Pinpoint the cell where the given text exists, returning its (X, Y) midpoint coordinate. 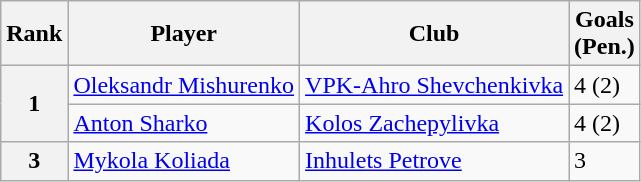
Inhulets Petrove (434, 161)
Kolos Zachepylivka (434, 123)
1 (34, 104)
Club (434, 34)
Goals(Pen.) (605, 34)
Player (184, 34)
Anton Sharko (184, 123)
Mykola Koliada (184, 161)
Rank (34, 34)
VPK-Ahro Shevchenkivka (434, 85)
Oleksandr Mishurenko (184, 85)
